From the cell containing the given text, extract its center point as (X, Y) coordinate. 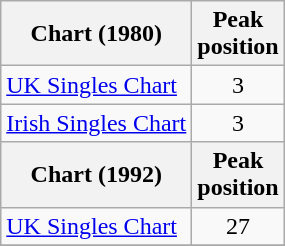
27 (238, 226)
Chart (1992) (96, 174)
Chart (1980) (96, 34)
Irish Singles Chart (96, 123)
